Return [x, y] of the center of cell containing provided text 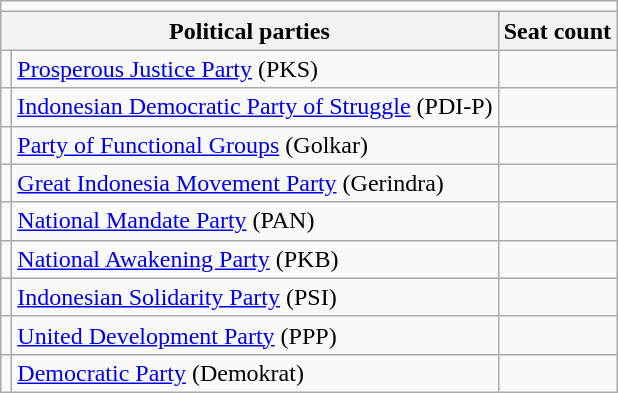
Great Indonesia Movement Party (Gerindra) [255, 183]
United Development Party (PPP) [255, 335]
Political parties [250, 31]
Party of Functional Groups (Golkar) [255, 145]
Seat count [557, 31]
National Awakening Party (PKB) [255, 259]
Democratic Party (Demokrat) [255, 373]
Prosperous Justice Party (PKS) [255, 69]
National Mandate Party (PAN) [255, 221]
Indonesian Democratic Party of Struggle (PDI-P) [255, 107]
Indonesian Solidarity Party (PSI) [255, 297]
